For the text-containing cell, return its midpoint in [x, y] coordinate format. 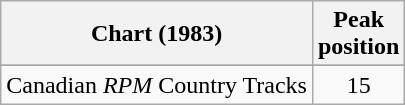
Canadian RPM Country Tracks [157, 85]
Chart (1983) [157, 34]
15 [358, 85]
Peakposition [358, 34]
